Determine the [X, Y] coordinate at the center of the cell enclosing the given text.  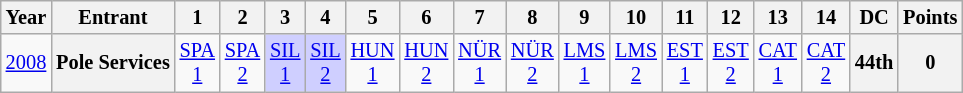
3 [285, 17]
11 [685, 17]
6 [426, 17]
EST1 [685, 63]
2008 [26, 63]
0 [930, 63]
1 [198, 17]
12 [731, 17]
Pole Services [112, 63]
LMS2 [636, 63]
5 [373, 17]
SPA1 [198, 63]
10 [636, 17]
8 [532, 17]
14 [826, 17]
NÜR2 [532, 63]
EST2 [731, 63]
SIL1 [285, 63]
SPA2 [242, 63]
DC [874, 17]
Year [26, 17]
7 [480, 17]
44th [874, 63]
9 [585, 17]
SIL2 [325, 63]
CAT2 [826, 63]
NÜR1 [480, 63]
Entrant [112, 17]
HUN2 [426, 63]
CAT1 [778, 63]
LMS1 [585, 63]
2 [242, 17]
Points [930, 17]
HUN1 [373, 63]
13 [778, 17]
4 [325, 17]
